Find where the given text appears and provide that cell's center as [x, y] coordinate. 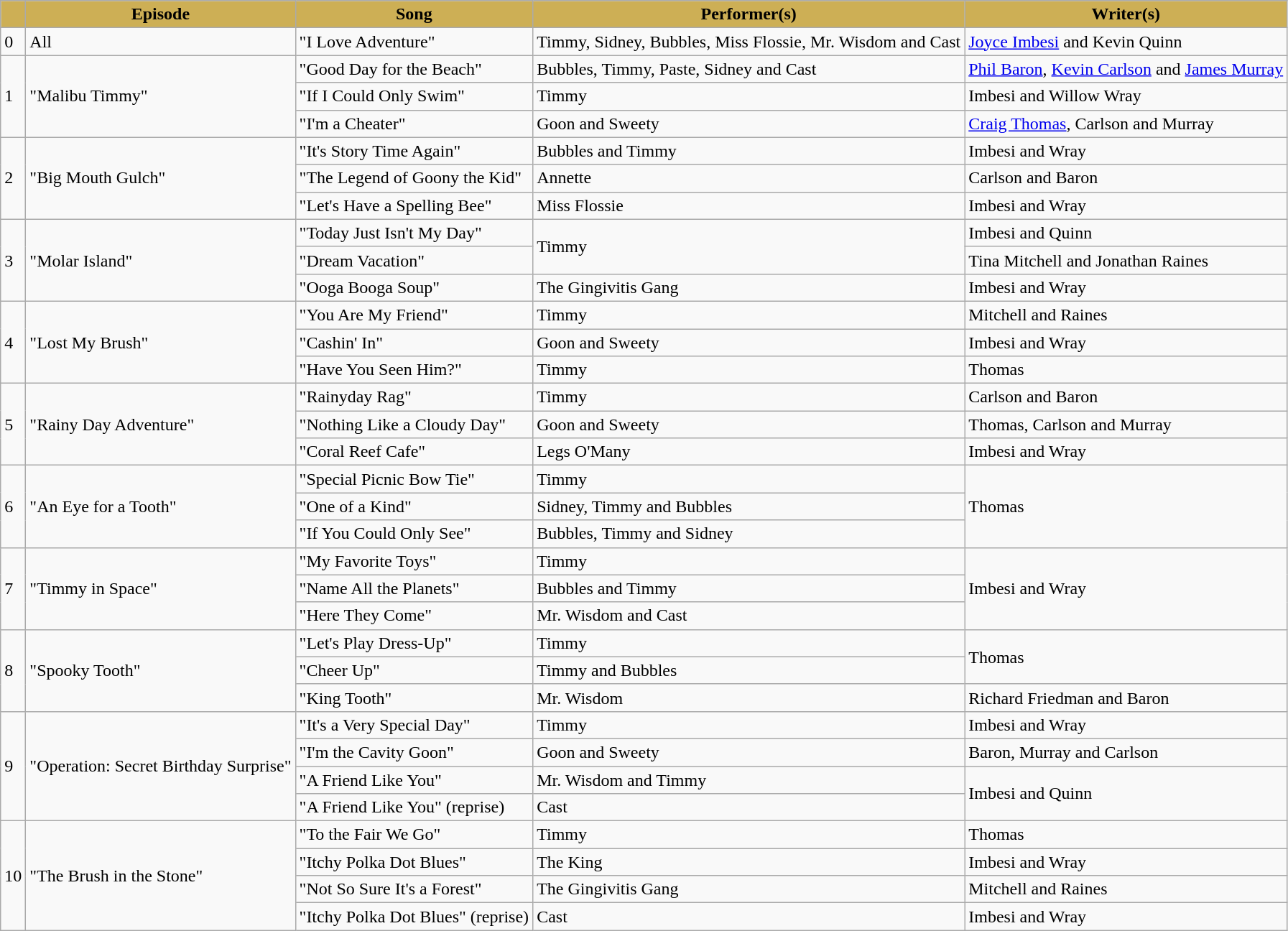
"Rainy Day Adventure" [161, 425]
Mr. Wisdom and Timmy [749, 779]
"If You Could Only See" [414, 534]
"I'm a Cheater" [414, 124]
"If I Could Only Swim" [414, 96]
"Rainyday Rag" [414, 397]
4 [13, 342]
Baron, Murray and Carlson [1126, 752]
Tina Mitchell and Jonathan Raines [1126, 260]
"You Are My Friend" [414, 315]
Mr. Wisdom [749, 698]
"Itchy Polka Dot Blues" [414, 862]
"I Love Adventure" [414, 42]
Performer(s) [749, 14]
Timmy, Sidney, Bubbles, Miss Flossie, Mr. Wisdom and Cast [749, 42]
Legs O'Many [749, 452]
Timmy and Bubbles [749, 670]
"An Eye for a Tooth" [161, 506]
"Let's Have a Spelling Bee" [414, 205]
"Nothing Like a Cloudy Day" [414, 425]
7 [13, 588]
"Cheer Up" [414, 670]
Bubbles, Timmy and Sidney [749, 534]
"Itchy Polka Dot Blues" (reprise) [414, 917]
Bubbles, Timmy, Paste, Sidney and Cast [749, 69]
"A Friend Like You" (reprise) [414, 807]
"Coral Reef Cafe" [414, 452]
Sidney, Timmy and Bubbles [749, 506]
"One of a Kind" [414, 506]
"Operation: Secret Birthday Surprise" [161, 766]
Craig Thomas, Carlson and Murray [1126, 124]
8 [13, 670]
Imbesi and Willow Wray [1126, 96]
"Let's Play Dress-Up" [414, 643]
"Ooga Booga Soup" [414, 287]
9 [13, 766]
"A Friend Like You" [414, 779]
"Spooky Tooth" [161, 670]
"Have You Seen Him?" [414, 370]
Thomas, Carlson and Murray [1126, 425]
"I'm the Cavity Goon" [414, 752]
Writer(s) [1126, 14]
Richard Friedman and Baron [1126, 698]
"Malibu Timmy" [161, 96]
"Not So Sure It's a Forest" [414, 889]
"Timmy in Space" [161, 588]
Miss Flossie [749, 205]
"Good Day for the Beach" [414, 69]
"My Favorite Toys" [414, 561]
"The Brush in the Stone" [161, 876]
2 [13, 178]
"Dream Vacation" [414, 260]
"Special Picnic Bow Tie" [414, 479]
"King Tooth" [414, 698]
Song [414, 14]
3 [13, 260]
"Today Just Isn't My Day" [414, 233]
Annette [749, 178]
All [161, 42]
"Big Mouth Gulch" [161, 178]
1 [13, 96]
5 [13, 425]
Phil Baron, Kevin Carlson and James Murray [1126, 69]
The King [749, 862]
"Molar Island" [161, 260]
"Cashin' In" [414, 343]
6 [13, 506]
10 [13, 876]
"To the Fair We Go" [414, 835]
Episode [161, 14]
0 [13, 42]
"It's a Very Special Day" [414, 725]
"The Legend of Goony the Kid" [414, 178]
"Here They Come" [414, 616]
"It's Story Time Again" [414, 151]
Mr. Wisdom and Cast [749, 616]
"Lost My Brush" [161, 342]
Joyce Imbesi and Kevin Quinn [1126, 42]
"Name All the Planets" [414, 588]
